Capture the cell that displays the provided text and extract its (X, Y) central coordinate. 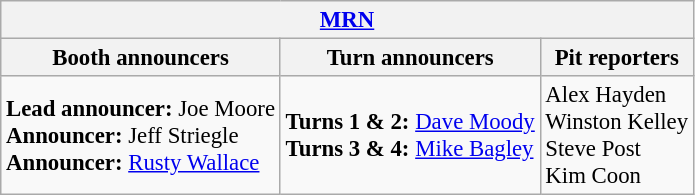
MRN (348, 20)
Turns 1 & 2: Dave MoodyTurns 3 & 4: Mike Bagley (410, 136)
Booth announcers (141, 58)
Turn announcers (410, 58)
Pit reporters (616, 58)
Lead announcer: Joe MooreAnnouncer: Jeff StriegleAnnouncer: Rusty Wallace (141, 136)
Alex HaydenWinston KelleySteve PostKim Coon (616, 136)
